Detect which cell encompasses the target text, then output its (x, y) center coordinate. 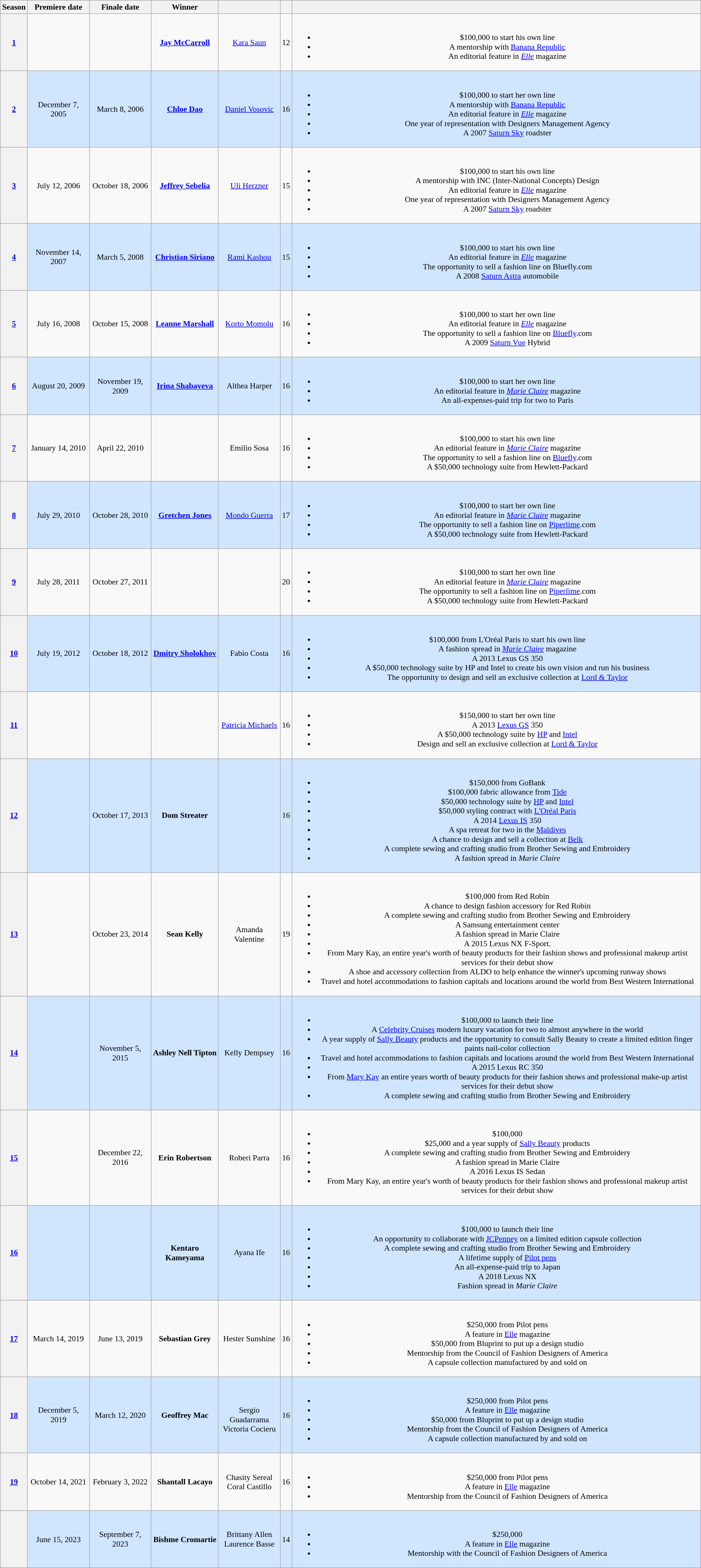
Winner (185, 7)
$100,000 to start her own lineAn editorial feature in Elle magazineThe opportunity to sell a fashion line on Bluefly.comA 2009 Saturn Vue Hybrid (496, 324)
Premiere date (58, 7)
Christian Siriano (185, 257)
11 (14, 725)
Jeffrey Sebelia (185, 185)
Gretchen Jones (185, 515)
March 5, 2008 (121, 257)
Ayana Ife (249, 1253)
Dom Streater (185, 816)
Chloe Dao (185, 109)
Season (14, 7)
Erin Robertson (185, 1158)
$100,000 to start her own lineAn editorial feature in Marie Claire magazineAn all-expenses-paid trip for two to Paris (496, 386)
July 19, 2012 (58, 654)
June 15, 2023 (58, 1540)
$250,000 from Pilot pensA feature in Elle magazineMentorship from the Council of Fashion Designers of America (496, 1482)
Geoffrey Mac (185, 1415)
January 14, 2010 (58, 448)
October 18, 2012 (121, 654)
7 (14, 448)
4 (14, 257)
November 5, 2015 (121, 1053)
Shantall Lacayo (185, 1482)
February 3, 2022 (121, 1482)
Jay McCarroll (185, 42)
December 22, 2016 (121, 1158)
$150,000 to start her own lineA 2013 Lexus GS 350A $50,000 technology suite by HP and IntelDesign and sell an exclusive collection at Lord & Taylor (496, 725)
Patricia Michaels (249, 725)
5 (14, 324)
November 14, 2007 (58, 257)
Sergio GuadarramaVictoria Cocieru (249, 1415)
July 16, 2008 (58, 324)
Uli Herzner (249, 185)
April 22, 2010 (121, 448)
Daniel Vosovic (249, 109)
Ashley Nell Tipton (185, 1053)
July 28, 2011 (58, 582)
9 (14, 582)
1 (14, 42)
March 14, 2019 (58, 1339)
Chasity SerealCoral Castillo (249, 1482)
Kentaro Kameyama (185, 1253)
Bishme Cromartie (185, 1540)
Fabio Costa (249, 654)
Korto Momolu (249, 324)
Kelly Dempsey (249, 1053)
June 13, 2019 (121, 1339)
2 (14, 109)
Brittany Allen Laurence Basse (249, 1540)
8 (14, 515)
Althea Harper (249, 386)
Rami Kashou (249, 257)
July 29, 2010 (58, 515)
18 (14, 1415)
September 7, 2023 (121, 1540)
Leanne Marshall (185, 324)
October 23, 2014 (121, 934)
6 (14, 386)
Sean Kelly (185, 934)
Dmitry Sholokhov (185, 654)
October 27, 2011 (121, 582)
October 14, 2021 (58, 1482)
October 28, 2010 (121, 515)
March 8, 2006 (121, 109)
20 (286, 582)
Amanda Valentine (249, 934)
Hester Sunshine (249, 1339)
Emilio Sosa (249, 448)
Sebastian Grey (185, 1339)
10 (14, 654)
December 5, 2019 (58, 1415)
Irina Shabayeva (185, 386)
November 19, 2009 (121, 386)
Roberi Parra (249, 1158)
$100,000 to start his own lineA mentorship with Banana RepublicAn editorial feature in Elle magazine (496, 42)
13 (14, 934)
$250,000A feature in Elle magazineMentorship with the Council of Fashion Designers of America (496, 1540)
Finale date (121, 7)
August 20, 2009 (58, 386)
3 (14, 185)
October 15, 2008 (121, 324)
Mondo Guerra (249, 515)
October 17, 2013 (121, 816)
March 12, 2020 (121, 1415)
December 7, 2005 (58, 109)
July 12, 2006 (58, 185)
Kara Saun (249, 42)
October 18, 2006 (121, 185)
